Capture the cell that displays the provided text and extract its [x, y] central coordinate. 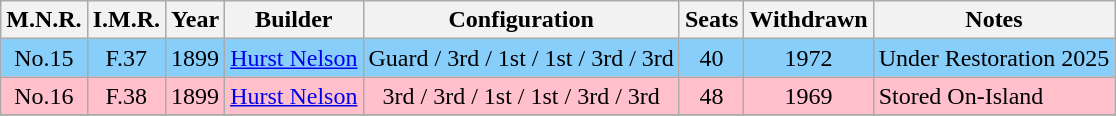
1972 [808, 58]
1969 [808, 96]
3rd / 3rd / 1st / 1st / 3rd / 3rd [521, 96]
Guard / 3rd / 1st / 1st / 3rd / 3rd [521, 58]
Stored On-Island [994, 96]
No.15 [44, 58]
Year [196, 20]
No.16 [44, 96]
Configuration [521, 20]
Withdrawn [808, 20]
Under Restoration 2025 [994, 58]
M.N.R. [44, 20]
I.M.R. [126, 20]
Seats [711, 20]
48 [711, 96]
40 [711, 58]
Builder [294, 20]
F.38 [126, 96]
F.37 [126, 58]
Notes [994, 20]
